Scan for the cell matching the given text and deliver its [x, y] coordinate at center. 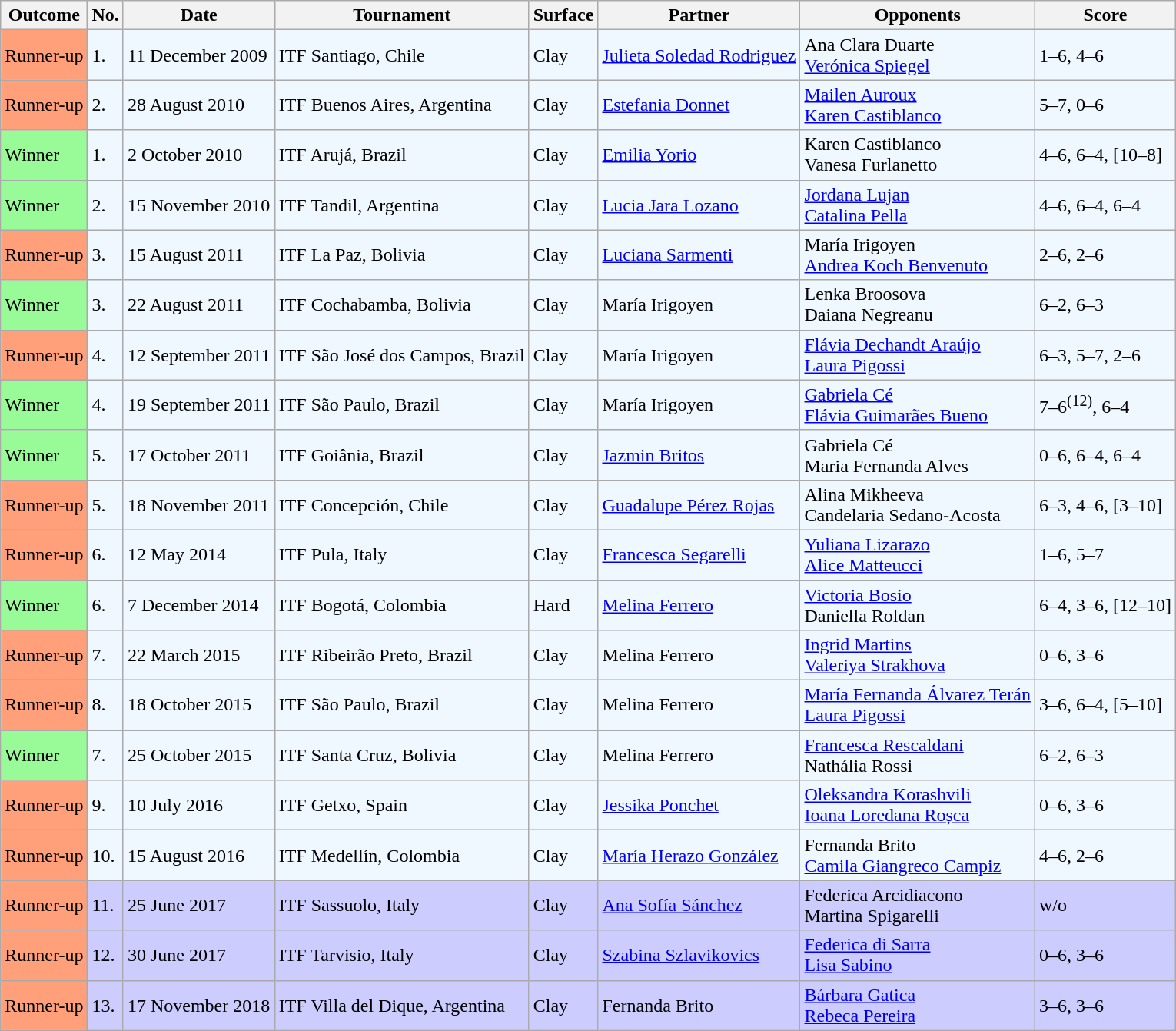
4–6, 6–4, [10–8] [1105, 155]
Tournament [401, 15]
1–6, 4–6 [1105, 55]
Jessika Ponchet [699, 806]
Fernanda Brito [699, 1006]
Jordana Lujan Catalina Pella [918, 205]
6–3, 4–6, [3–10] [1105, 504]
12 May 2014 [198, 555]
w/o [1105, 906]
Opponents [918, 15]
Score [1105, 15]
8. [105, 706]
7 December 2014 [198, 604]
11 December 2009 [198, 55]
Ana Sofía Sánchez [699, 906]
22 August 2011 [198, 304]
22 March 2015 [198, 655]
Guadalupe Pérez Rojas [699, 504]
18 November 2011 [198, 504]
Francesca Rescaldani Nathália Rossi [918, 755]
4–6, 2–6 [1105, 855]
ITF Medellín, Colombia [401, 855]
Outcome [45, 15]
5–7, 0–6 [1105, 105]
7–6(12), 6–4 [1105, 404]
Lucia Jara Lozano [699, 205]
2 October 2010 [198, 155]
Luciana Sarmenti [699, 255]
15 November 2010 [198, 205]
2–6, 2–6 [1105, 255]
ITF Pula, Italy [401, 555]
3–6, 6–4, [5–10] [1105, 706]
6–4, 3–6, [12–10] [1105, 604]
ITF Ribeirão Preto, Brazil [401, 655]
15 August 2016 [198, 855]
Hard [563, 604]
Victoria Bosio Daniella Roldan [918, 604]
ITF Goiânia, Brazil [401, 455]
ITF La Paz, Bolivia [401, 255]
13. [105, 1006]
25 October 2015 [198, 755]
ITF Concepción, Chile [401, 504]
Szabina Szlavikovics [699, 955]
ITF Tarvisio, Italy [401, 955]
Julieta Soledad Rodriguez [699, 55]
María Fernanda Álvarez Terán Laura Pigossi [918, 706]
Francesca Segarelli [699, 555]
ITF Getxo, Spain [401, 806]
11. [105, 906]
ITF Cochabamba, Bolivia [401, 304]
Gabriela Cé Maria Fernanda Alves [918, 455]
6–3, 5–7, 2–6 [1105, 355]
ITF Santiago, Chile [401, 55]
Gabriela Cé Flávia Guimarães Bueno [918, 404]
Lenka Broosova Daiana Negreanu [918, 304]
Oleksandra Korashvili Ioana Loredana Roșca [918, 806]
Yuliana Lizarazo Alice Matteucci [918, 555]
30 June 2017 [198, 955]
Jazmin Britos [699, 455]
María Herazo González [699, 855]
ITF Santa Cruz, Bolivia [401, 755]
4–6, 6–4, 6–4 [1105, 205]
12 September 2011 [198, 355]
18 October 2015 [198, 706]
12. [105, 955]
10 July 2016 [198, 806]
ITF Bogotá, Colombia [401, 604]
Ana Clara Duarte Verónica Spiegel [918, 55]
ITF Villa del Dique, Argentina [401, 1006]
No. [105, 15]
25 June 2017 [198, 906]
Date [198, 15]
15 August 2011 [198, 255]
Alina Mikheeva Candelaria Sedano-Acosta [918, 504]
17 November 2018 [198, 1006]
19 September 2011 [198, 404]
ITF Sassuolo, Italy [401, 906]
Partner [699, 15]
María Irigoyen Andrea Koch Benvenuto [918, 255]
9. [105, 806]
Estefania Donnet [699, 105]
Fernanda Brito Camila Giangreco Campiz [918, 855]
0–6, 6–4, 6–4 [1105, 455]
Federica di Sarra Lisa Sabino [918, 955]
Federica Arcidiacono Martina Spigarelli [918, 906]
ITF São José dos Campos, Brazil [401, 355]
10. [105, 855]
ITF Buenos Aires, Argentina [401, 105]
28 August 2010 [198, 105]
Ingrid Martins Valeriya Strakhova [918, 655]
Surface [563, 15]
3–6, 3–6 [1105, 1006]
17 October 2011 [198, 455]
1–6, 5–7 [1105, 555]
Karen Castiblanco Vanesa Furlanetto [918, 155]
Flávia Dechandt Araújo Laura Pigossi [918, 355]
ITF Tandil, Argentina [401, 205]
ITF Arujá, Brazil [401, 155]
Emilia Yorio [699, 155]
Mailen Auroux Karen Castiblanco [918, 105]
Bárbara Gatica Rebeca Pereira [918, 1006]
